Identify which cell holds the provided text, then report its [x, y] central coordinate. 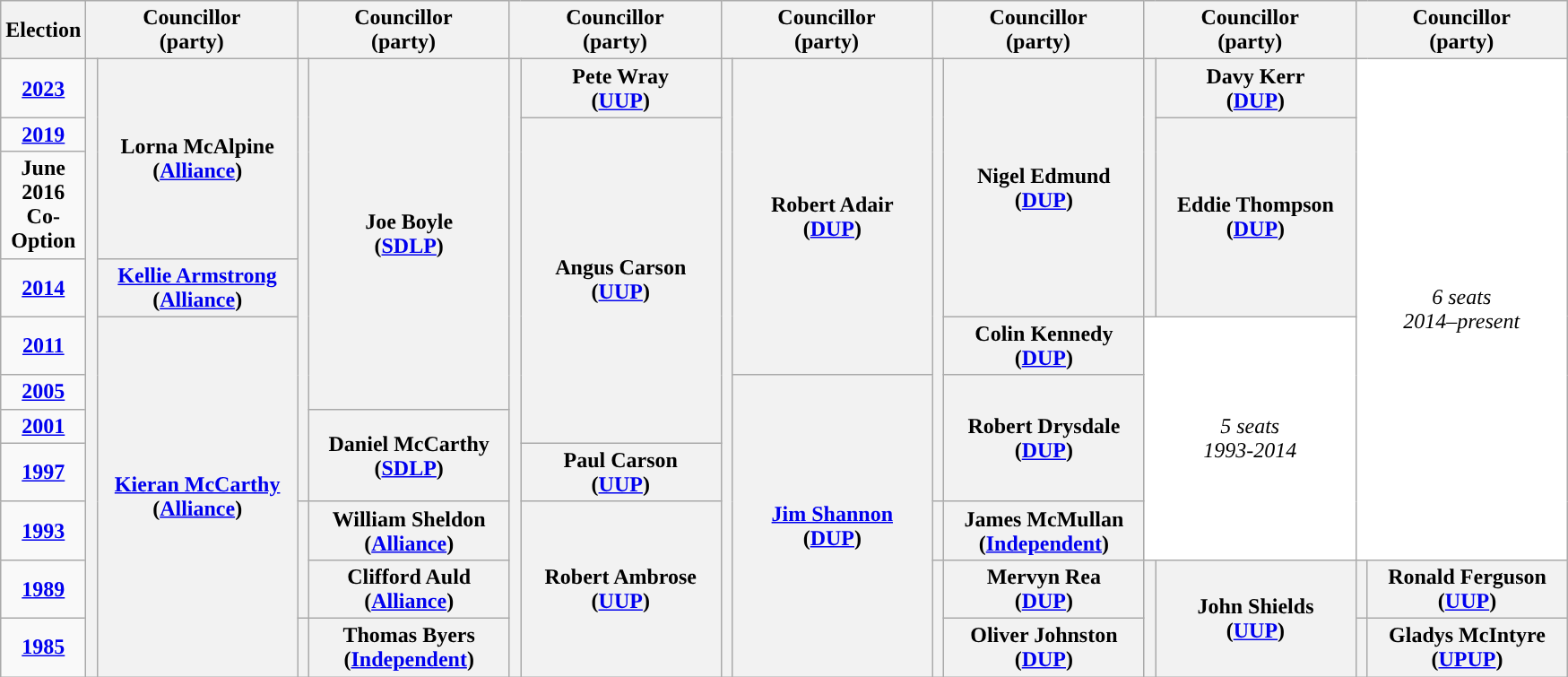
2001 [43, 426]
Davy Kerr (DUP) [1256, 88]
2023 [43, 88]
Lorna McAlpine (Alliance) [197, 159]
1985 [43, 647]
1997 [43, 472]
William Sheldon (Alliance) [409, 531]
2011 [43, 346]
Eddie Thompson (DUP) [1256, 217]
Election [43, 30]
2019 [43, 135]
6 seats2014–present [1461, 310]
Robert Ambrose (UUP) [620, 588]
Gladys McIntyre (UPUP) [1468, 647]
Kellie Armstrong (Alliance) [197, 287]
Clifford Auld (Alliance) [409, 588]
Joe Boyle (SDLP) [409, 234]
Jim Shannon (DUP) [833, 525]
June 2016 Co-Option [43, 204]
Robert Drysdale (DUP) [1044, 438]
Colin Kennedy (DUP) [1044, 346]
2014 [43, 287]
Robert Adair (DUP) [833, 217]
1989 [43, 588]
Ronald Ferguson (UUP) [1468, 588]
Kieran McCarthy (Alliance) [197, 497]
Angus Carson (UUP) [620, 280]
James McMullan (Independent) [1044, 531]
Daniel McCarthy (SDLP) [409, 456]
Mervyn Rea (DUP) [1044, 588]
Oliver Johnston (DUP) [1044, 647]
Thomas Byers (Independent) [409, 647]
5 seats1993-2014 [1250, 438]
Paul Carson (UUP) [620, 472]
Nigel Edmund (DUP) [1044, 188]
2005 [43, 392]
John Shields (UUP) [1256, 618]
1993 [43, 531]
Pete Wray (UUP) [620, 88]
